Capture the cell that displays the provided text and extract its [x, y] central coordinate. 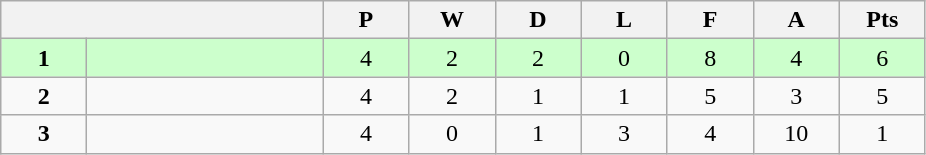
F [710, 20]
L [624, 20]
W [452, 20]
8 [710, 58]
P [366, 20]
10 [796, 134]
A [796, 20]
Pts [882, 20]
6 [882, 58]
D [538, 20]
